Return (X, Y) of the center of cell containing provided text 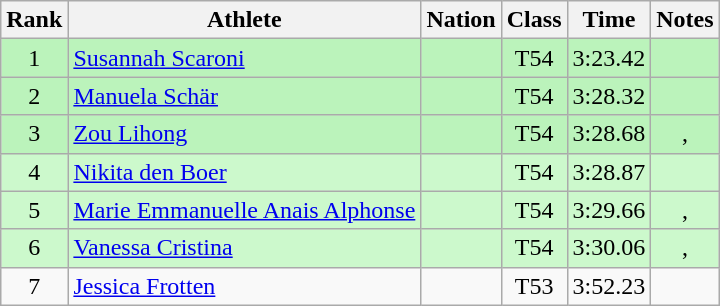
3:23.42 (609, 58)
Rank (34, 20)
Vanessa Cristina (244, 248)
Marie Emmanuelle Anais Alphonse (244, 210)
5 (34, 210)
1 (34, 58)
Manuela Schär (244, 96)
Nation (461, 20)
3:30.06 (609, 248)
Time (609, 20)
3:28.87 (609, 172)
2 (34, 96)
6 (34, 248)
T53 (534, 286)
3:52.23 (609, 286)
3:28.68 (609, 134)
3 (34, 134)
Zou Lihong (244, 134)
4 (34, 172)
Notes (685, 20)
3:29.66 (609, 210)
Susannah Scaroni (244, 58)
Jessica Frotten (244, 286)
Nikita den Boer (244, 172)
Class (534, 20)
7 (34, 286)
Athlete (244, 20)
3:28.32 (609, 96)
